Provide the [x, y] coordinate of the cell's center where the given text is located.  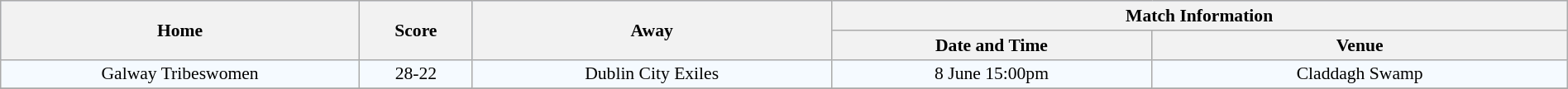
Venue [1360, 45]
8 June 15:00pm [992, 74]
Away [652, 30]
Dublin City Exiles [652, 74]
Galway Tribeswomen [180, 74]
Score [415, 30]
Date and Time [992, 45]
28-22 [415, 74]
Home [180, 30]
Claddagh Swamp [1360, 74]
Match Information [1199, 16]
